Scan for the cell matching the given text and deliver its (x, y) coordinate at center. 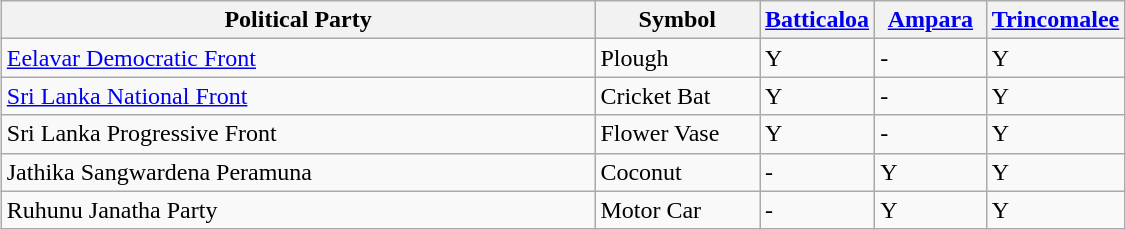
Plough (678, 58)
Cricket Bat (678, 96)
Eelavar Democratic Front (298, 58)
Ampara (931, 20)
Ruhunu Janatha Party (298, 210)
Sri Lanka National Front (298, 96)
Coconut (678, 172)
Symbol (678, 20)
Flower Vase (678, 134)
Jathika Sangwardena Peramuna (298, 172)
Sri Lanka Progressive Front (298, 134)
Trincomalee (1056, 20)
Political Party (298, 20)
Batticaloa (818, 20)
Motor Car (678, 210)
